For the text-containing cell, return its midpoint in [X, Y] coordinate format. 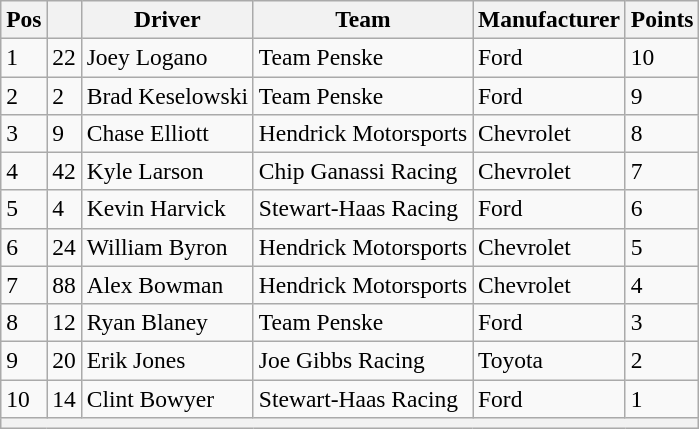
12 [64, 322]
William Byron [167, 247]
Joey Logano [167, 57]
Kevin Harvick [167, 209]
Kyle Larson [167, 171]
Manufacturer [550, 19]
Chip Ganassi Racing [362, 171]
14 [64, 398]
Pos [24, 19]
42 [64, 171]
Chase Elliott [167, 133]
Ryan Blaney [167, 322]
88 [64, 285]
20 [64, 360]
Points [662, 19]
Driver [167, 19]
24 [64, 247]
Joe Gibbs Racing [362, 360]
Brad Keselowski [167, 95]
Team [362, 19]
Alex Bowman [167, 285]
22 [64, 57]
Toyota [550, 360]
Erik Jones [167, 360]
Clint Bowyer [167, 398]
